Determine the (X, Y) coordinate at the center of the cell enclosing the given text.  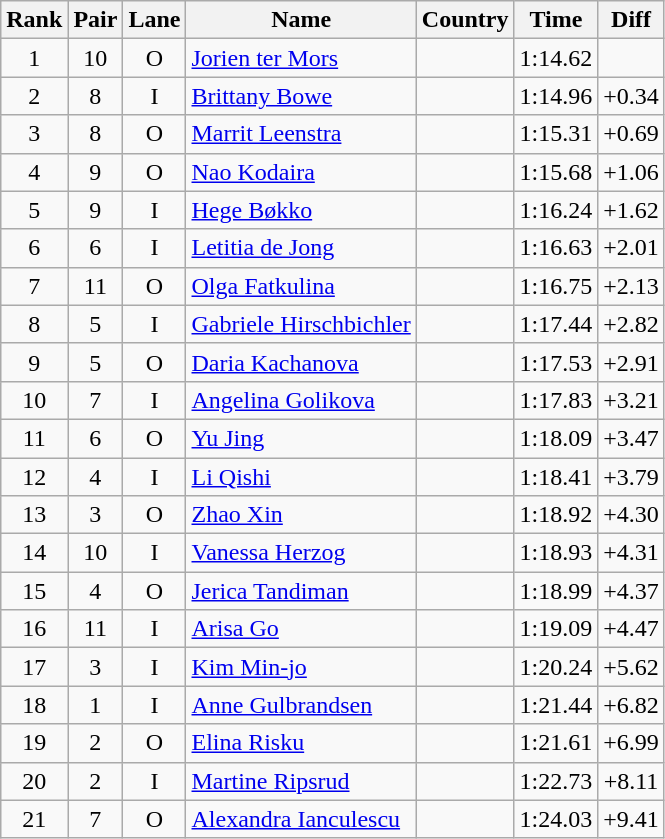
Olga Fatkulina (301, 286)
+4.47 (632, 629)
Rank (34, 20)
+2.01 (632, 248)
1:14.62 (556, 58)
1:17.83 (556, 400)
1:15.31 (556, 134)
1:20.24 (556, 667)
1:19.09 (556, 629)
Brittany Bowe (301, 96)
21 (34, 819)
Daria Kachanova (301, 362)
Name (301, 20)
+3.21 (632, 400)
1:18.09 (556, 438)
1:14.96 (556, 96)
Martine Ripsrud (301, 781)
1:16.63 (556, 248)
19 (34, 743)
1:18.93 (556, 553)
+2.82 (632, 324)
14 (34, 553)
+4.30 (632, 515)
1:21.44 (556, 705)
Lane (154, 20)
1:22.73 (556, 781)
15 (34, 591)
1:18.99 (556, 591)
Yu Jing (301, 438)
Diff (632, 20)
Elina Risku (301, 743)
17 (34, 667)
Pair (96, 20)
Jorien ter Mors (301, 58)
+6.99 (632, 743)
18 (34, 705)
1:17.53 (556, 362)
1:24.03 (556, 819)
1:18.41 (556, 477)
1:18.92 (556, 515)
1:17.44 (556, 324)
Marrit Leenstra (301, 134)
Jerica Tandiman (301, 591)
+0.34 (632, 96)
+4.37 (632, 591)
1:15.68 (556, 172)
+0.69 (632, 134)
Vanessa Herzog (301, 553)
1:21.61 (556, 743)
Kim Min-jo (301, 667)
+4.31 (632, 553)
Country (465, 20)
+9.41 (632, 819)
Gabriele Hirschbichler (301, 324)
+2.91 (632, 362)
Alexandra Ianculescu (301, 819)
Anne Gulbrandsen (301, 705)
Time (556, 20)
12 (34, 477)
20 (34, 781)
+6.82 (632, 705)
+1.62 (632, 210)
Angelina Golikova (301, 400)
Zhao Xin (301, 515)
13 (34, 515)
16 (34, 629)
+3.47 (632, 438)
Letitia de Jong (301, 248)
1:16.24 (556, 210)
Arisa Go (301, 629)
Hege Bøkko (301, 210)
+8.11 (632, 781)
Nao Kodaira (301, 172)
+1.06 (632, 172)
Li Qishi (301, 477)
+3.79 (632, 477)
+5.62 (632, 667)
+2.13 (632, 286)
1:16.75 (556, 286)
